Return [X, Y] of the center of cell containing provided text 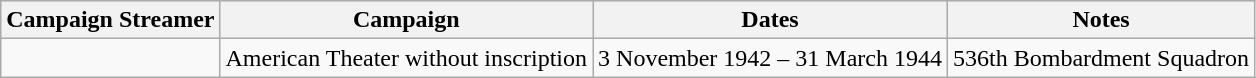
Dates [770, 20]
American Theater without inscription [406, 58]
Notes [1102, 20]
3 November 1942 – 31 March 1944 [770, 58]
Campaign Streamer [110, 20]
536th Bombardment Squadron [1102, 58]
Campaign [406, 20]
